Capture the cell that displays the provided text and extract its (x, y) central coordinate. 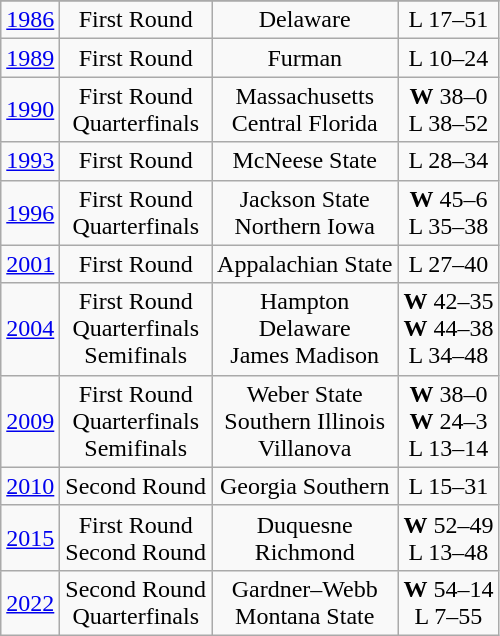
W 54–14L 7–55 (448, 602)
2022 (30, 602)
Second Round (136, 486)
W 42–35W 44–38L 34–48 (448, 329)
DuquesneRichmond (305, 538)
2001 (30, 264)
W 38–0W 24–3L 13–14 (448, 421)
Second RoundQuarterfinals (136, 602)
W 45–6L 35–38 (448, 212)
Jackson StateNorthern Iowa (305, 212)
First RoundSecond Round (136, 538)
L 17–51 (448, 20)
Gardner–WebbMontana State (305, 602)
1996 (30, 212)
MassachusettsCentral Florida (305, 110)
W 52–49L 13–48 (448, 538)
L 28–34 (448, 161)
L 10–24 (448, 58)
1989 (30, 58)
McNeese State (305, 161)
1986 (30, 20)
L 15–31 (448, 486)
Weber StateSouthern IllinoisVillanova (305, 421)
Georgia Southern (305, 486)
Appalachian State (305, 264)
L 27–40 (448, 264)
Furman (305, 58)
HamptonDelawareJames Madison (305, 329)
1993 (30, 161)
2010 (30, 486)
W 38–0 L 38–52 (448, 110)
1990 (30, 110)
2009 (30, 421)
Delaware (305, 20)
2015 (30, 538)
2004 (30, 329)
